Find where the given text appears and provide that cell's center as [x, y] coordinate. 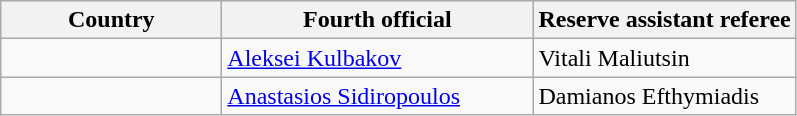
Vitali Maliutsin [664, 58]
Country [112, 20]
Damianos Efthymiadis [664, 96]
Anastasios Sidiropoulos [378, 96]
Fourth official [378, 20]
Reserve assistant referee [664, 20]
Aleksei Kulbakov [378, 58]
